Capture the cell that displays the provided text and extract its [x, y] central coordinate. 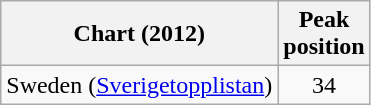
Chart (2012) [140, 34]
34 [324, 85]
Peakposition [324, 34]
Sweden (Sverigetopplistan) [140, 85]
